Provide the (X, Y) coordinate of the cell's center where the given text is located.  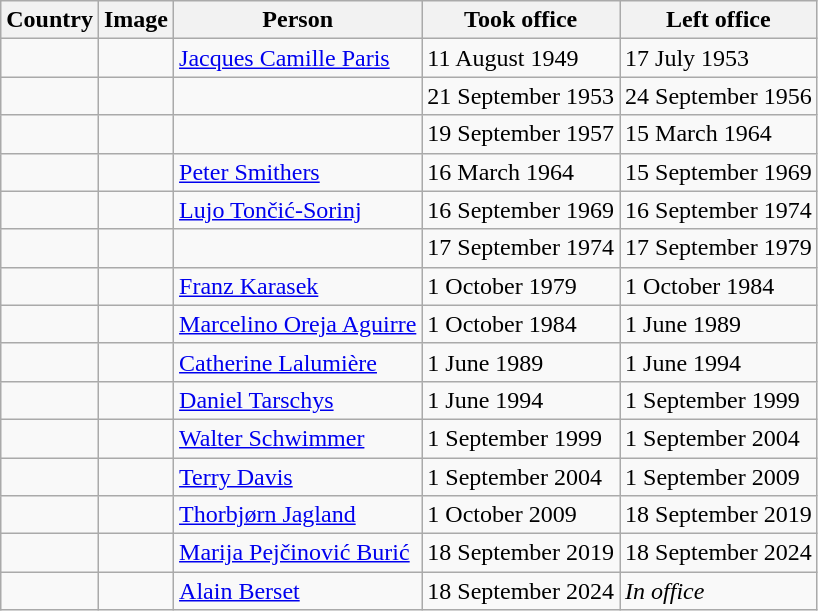
Country (50, 20)
21 September 1953 (521, 96)
In office (719, 591)
Thorbjørn Jagland (298, 515)
Lujo Tončić-Sorinj (298, 210)
24 September 1956 (719, 96)
17 September 1979 (719, 248)
16 September 1974 (719, 210)
1 October 1979 (521, 286)
Franz Karasek (298, 286)
Image (136, 20)
Alain Berset (298, 591)
15 September 1969 (719, 172)
Left office (719, 20)
Walter Schwimmer (298, 438)
17 July 1953 (719, 58)
16 September 1969 (521, 210)
Marcelino Oreja Aguirre (298, 324)
15 March 1964 (719, 134)
Jacques Camille Paris (298, 58)
19 September 1957 (521, 134)
1 October 2009 (521, 515)
11 August 1949 (521, 58)
Daniel Tarschys (298, 400)
17 September 1974 (521, 248)
Person (298, 20)
Marija Pejčinović Burić (298, 553)
Took office (521, 20)
1 September 2009 (719, 477)
16 March 1964 (521, 172)
Catherine Lalumière (298, 362)
Terry Davis (298, 477)
Peter Smithers (298, 172)
